From the cell containing the given text, extract its center point as [x, y] coordinate. 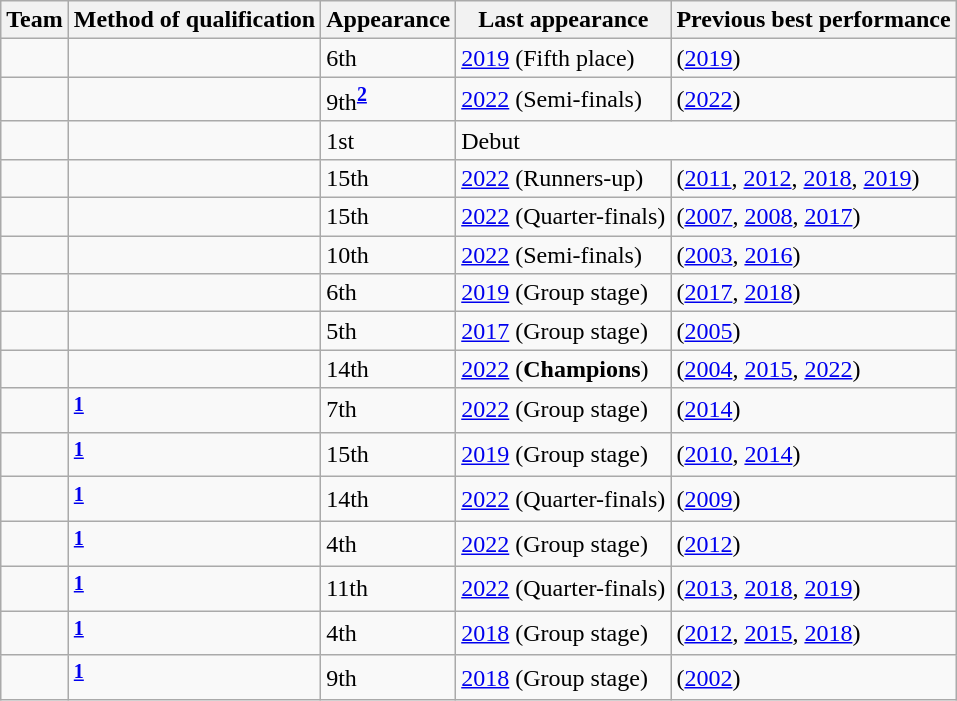
2022 (Champions) [564, 369]
(2019) [814, 58]
7th [388, 410]
(2017, 2018) [814, 293]
(2010, 2014) [814, 454]
(2009) [814, 500]
(2003, 2016) [814, 255]
Last appearance [564, 20]
1st [388, 140]
(2002) [814, 678]
Previous best performance [814, 20]
2022 (Runners-up) [564, 178]
(2004, 2015, 2022) [814, 369]
(2012) [814, 544]
(2022) [814, 100]
Debut [706, 140]
9th [388, 678]
2017 (Group stage) [564, 331]
11th [388, 588]
Method of qualification [194, 20]
2019 (Fifth place) [564, 58]
5th [388, 331]
(2007, 2008, 2017) [814, 217]
(2014) [814, 410]
(2013, 2018, 2019) [814, 588]
(2005) [814, 331]
Appearance [388, 20]
(2011, 2012, 2018, 2019) [814, 178]
9th2 [388, 100]
(2012, 2015, 2018) [814, 634]
Team [35, 20]
10th [388, 255]
